Return the (x, y) coordinate for the center point of the cell that contains the specified text.  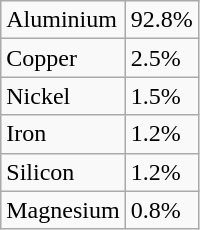
Nickel (63, 96)
92.8% (162, 20)
Magnesium (63, 210)
Iron (63, 134)
2.5% (162, 58)
Copper (63, 58)
1.5% (162, 96)
0.8% (162, 210)
Aluminium (63, 20)
Silicon (63, 172)
